Return the [X, Y] coordinate for the center point of the cell that contains the specified text.  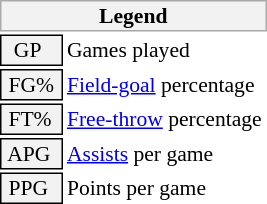
Games played [166, 50]
Assists per game [166, 154]
Free-throw percentage [166, 120]
Field-goal percentage [166, 85]
PPG [31, 188]
Points per game [166, 188]
APG [31, 154]
Legend [134, 16]
FT% [31, 120]
GP [31, 50]
FG% [31, 85]
